For the text-containing cell, return its midpoint in (x, y) coordinate format. 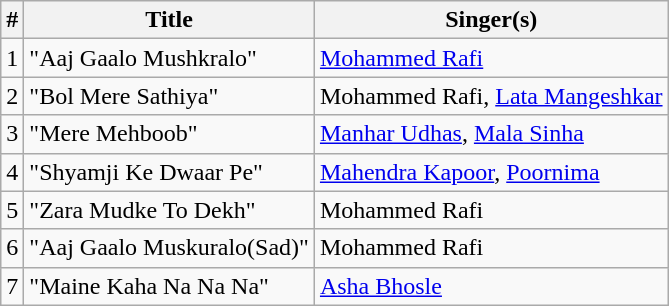
"Zara Mudke To Dekh" (170, 210)
"Aaj Gaalo Muskuralo(Sad)" (170, 248)
Mohammed Rafi, Lata Mangeshkar (491, 96)
Asha Bhosle (491, 286)
"Bol Mere Sathiya" (170, 96)
1 (12, 58)
"Aaj Gaalo Mushkralo" (170, 58)
"Mere Mehboob" (170, 134)
# (12, 20)
2 (12, 96)
"Shyamji Ke Dwaar Pe" (170, 172)
Manhar Udhas, Mala Sinha (491, 134)
Singer(s) (491, 20)
5 (12, 210)
"Maine Kaha Na Na Na" (170, 286)
Mahendra Kapoor, Poornima (491, 172)
4 (12, 172)
7 (12, 286)
Title (170, 20)
3 (12, 134)
6 (12, 248)
